Scan for the cell matching the given text and deliver its [X, Y] coordinate at center. 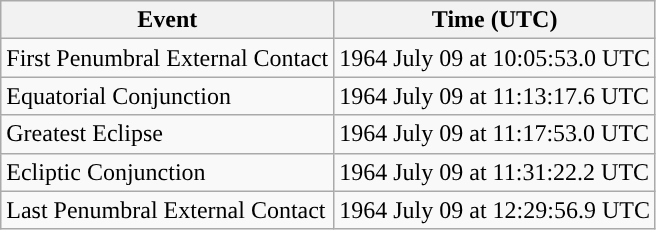
1964 July 09 at 12:29:56.9 UTC [495, 210]
Equatorial Conjunction [168, 96]
1964 July 09 at 10:05:53.0 UTC [495, 58]
Event [168, 20]
1964 July 09 at 11:31:22.2 UTC [495, 172]
1964 July 09 at 11:17:53.0 UTC [495, 134]
Last Penumbral External Contact [168, 210]
1964 July 09 at 11:13:17.6 UTC [495, 96]
Ecliptic Conjunction [168, 172]
First Penumbral External Contact [168, 58]
Time (UTC) [495, 20]
Greatest Eclipse [168, 134]
